Identify which cell holds the provided text, then report its (x, y) central coordinate. 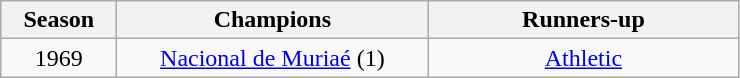
Runners-up (584, 20)
Athletic (584, 58)
Champions (272, 20)
Season (59, 20)
Nacional de Muriaé (1) (272, 58)
1969 (59, 58)
